Pinpoint the cell where the given text exists, returning its (x, y) midpoint coordinate. 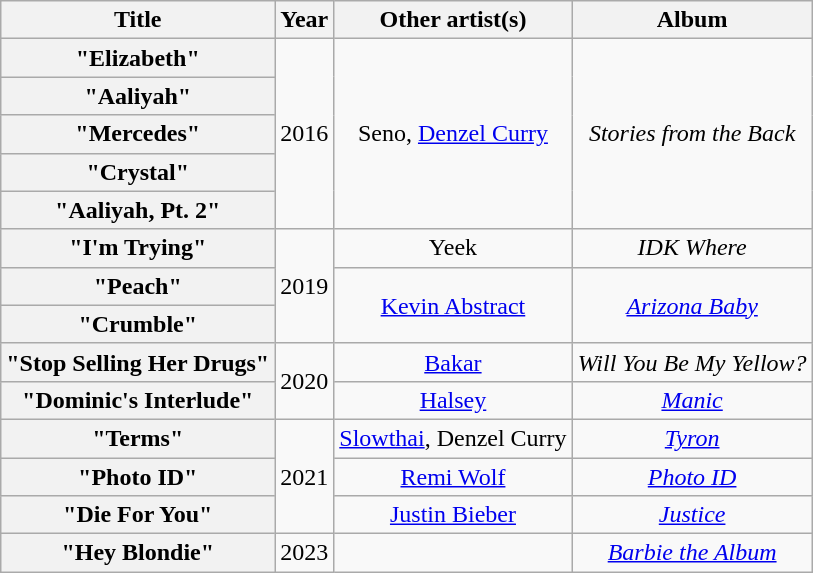
"Crumble" (138, 324)
"Terms" (138, 438)
2023 (304, 553)
2016 (304, 134)
Halsey (453, 400)
Remi Wolf (453, 477)
Justice (692, 515)
Seno, Denzel Curry (453, 134)
"Peach" (138, 286)
"Die For You" (138, 515)
Photo ID (692, 477)
Slowthai, Denzel Curry (453, 438)
"Hey Blondie" (138, 553)
Tyron (692, 438)
IDK Where (692, 248)
"Photo ID" (138, 477)
"Aaliyah" (138, 96)
2020 (304, 381)
Album (692, 20)
"Crystal" (138, 172)
Title (138, 20)
"Dominic's Interlude" (138, 400)
Manic (692, 400)
"Elizabeth" (138, 58)
2021 (304, 476)
"I'm Trying" (138, 248)
Arizona Baby (692, 305)
Barbie the Album (692, 553)
Yeek (453, 248)
Justin Bieber (453, 515)
"Stop Selling Her Drugs" (138, 362)
Kevin Abstract (453, 305)
"Aaliyah, Pt. 2" (138, 210)
Stories from the Back (692, 134)
Year (304, 20)
Bakar (453, 362)
Other artist(s) (453, 20)
"Mercedes" (138, 134)
2019 (304, 286)
Will You Be My Yellow? (692, 362)
